Provide the (x, y) coordinate of the cell's center where the given text is located.  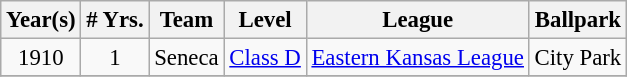
1 (115, 58)
Seneca (186, 58)
City Park (578, 58)
# Yrs. (115, 20)
Class D (265, 58)
Year(s) (41, 20)
League (418, 20)
Team (186, 20)
Ballpark (578, 20)
Level (265, 20)
Eastern Kansas League (418, 58)
1910 (41, 58)
